Pinpoint the cell where the given text exists, returning its (X, Y) midpoint coordinate. 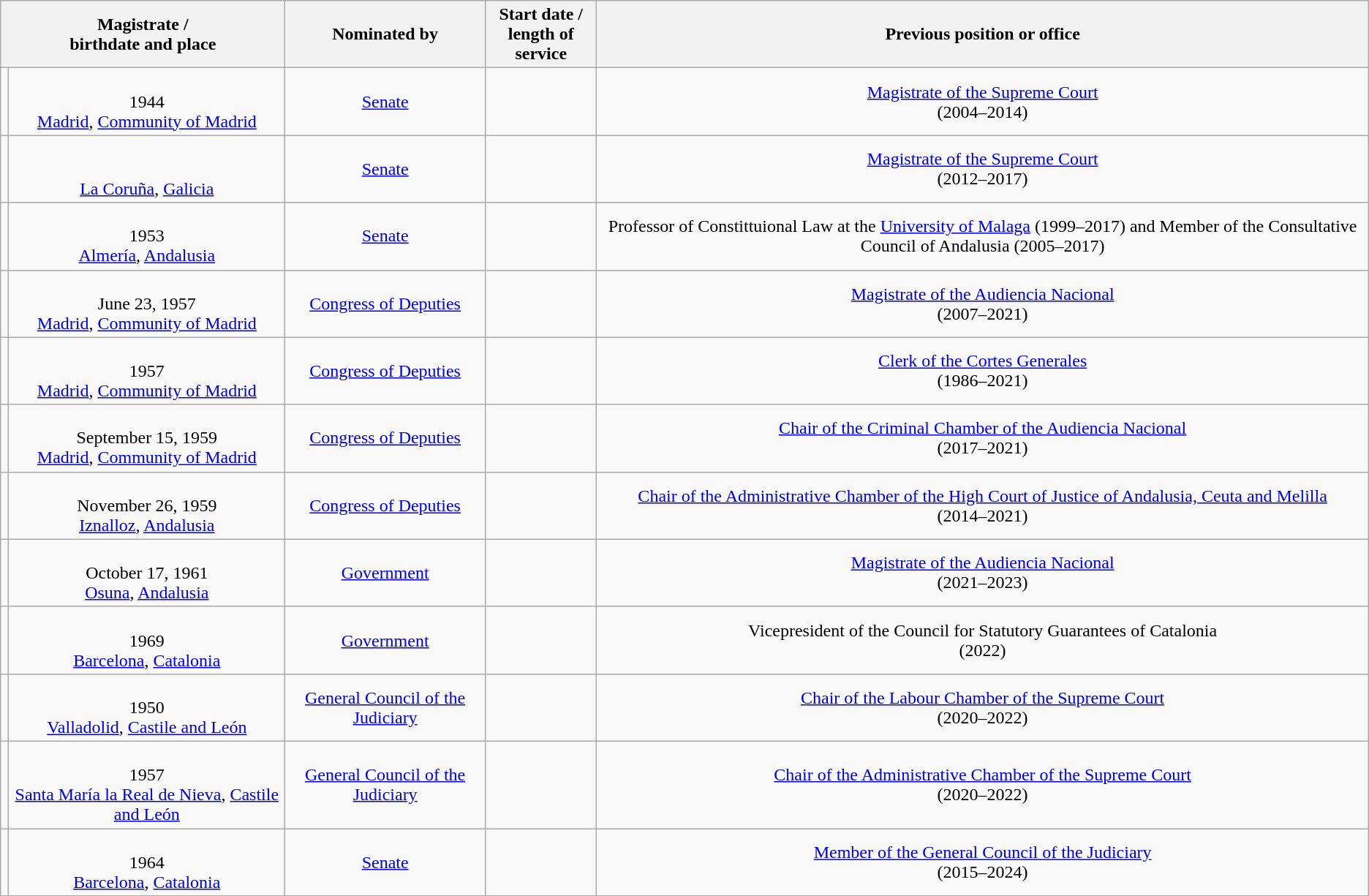
November 26, 1959Iznalloz, Andalusia (147, 505)
October 17, 1961Osuna, Andalusia (147, 573)
Magistrate of the Audiencia Nacional(2021–2023) (983, 573)
1953Almería, Andalusia (147, 236)
Chair of the Administrative Chamber of the Supreme Court(2020–2022) (983, 784)
1969Barcelona, Catalonia (147, 640)
Magistrate of the Supreme Court(2004–2014) (983, 102)
June 23, 1957Madrid, Community of Madrid (147, 304)
Chair of the Administrative Chamber of the High Court of Justice of Andalusia, Ceuta and Melilla(2014–2021) (983, 505)
Magistrate of the Supreme Court(2012–2017) (983, 169)
Start date /length of service (541, 34)
Professor of Constittuional Law at the University of Malaga (1999–2017) and Member of the Consultative Council of Andalusia (2005–2017) (983, 236)
September 15, 1959Madrid, Community of Madrid (147, 438)
Member of the General Council of the Judiciary(2015–2024) (983, 862)
1957Santa María la Real de Nieva, Castile and León (147, 784)
Magistrate of the Audiencia Nacional(2007–2021) (983, 304)
Chair of the Criminal Chamber of the Audiencia Nacional(2017–2021) (983, 438)
1964Barcelona, Catalonia (147, 862)
La Coruña, Galicia (147, 169)
Previous position or office (983, 34)
1957Madrid, Community of Madrid (147, 371)
1950Valladolid, Castile and León (147, 707)
Vicepresident of the Council for Statutory Guarantees of Catalonia(2022) (983, 640)
Nominated by (385, 34)
Clerk of the Cortes Generales(1986–2021) (983, 371)
Magistrate /birthdate and place (143, 34)
1944Madrid, Community of Madrid (147, 102)
Chair of the Labour Chamber of the Supreme Court(2020–2022) (983, 707)
